Output the [x, y] coordinate of the center of the cell containing the given text.  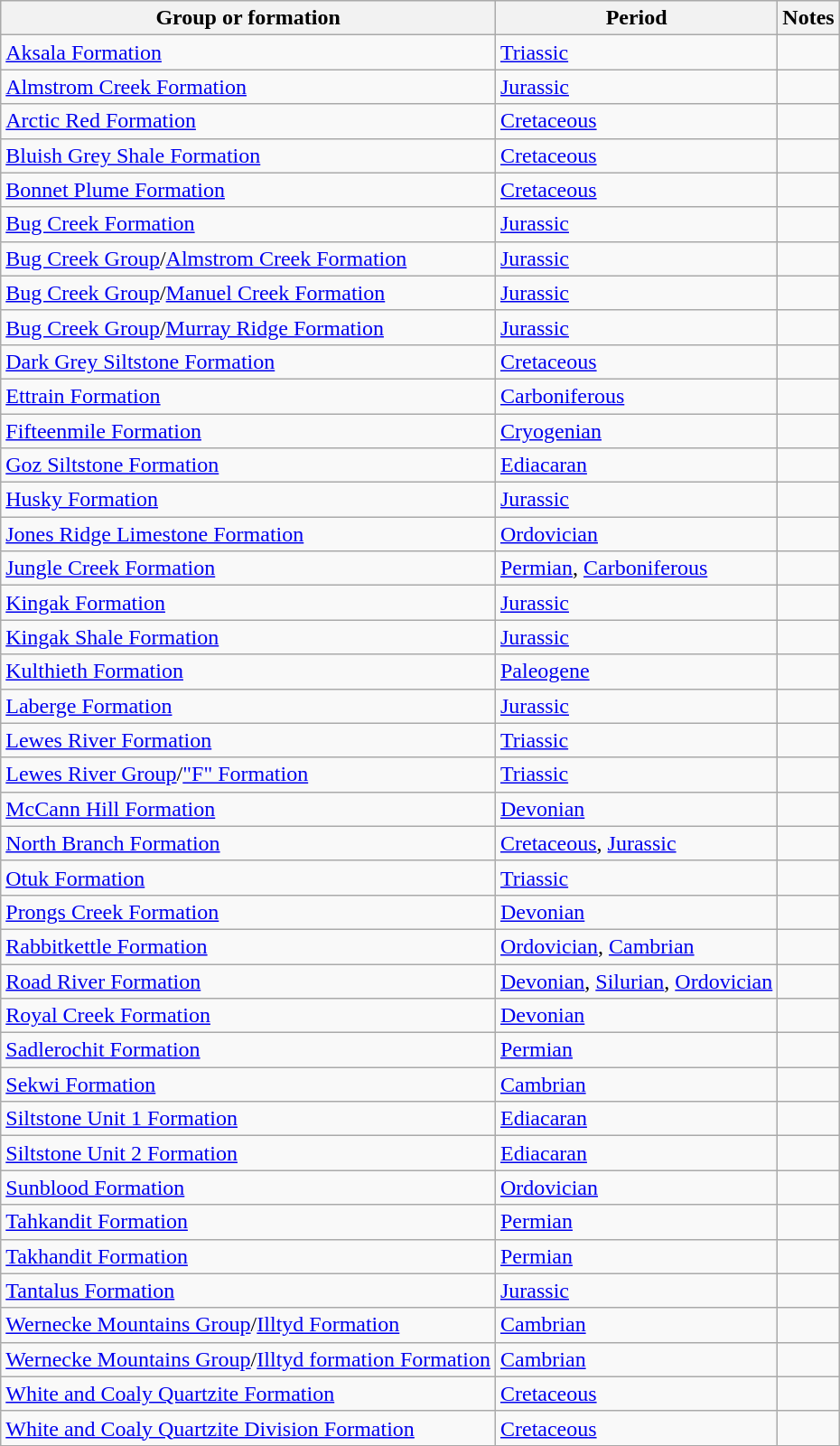
Sunblood Formation [248, 1188]
McCann Hill Formation [248, 809]
Kingak Shale Formation [248, 637]
Siltstone Unit 2 Formation [248, 1153]
Bug Creek Group/Murray Ridge Formation [248, 327]
Paleogene [636, 671]
Husky Formation [248, 500]
Group or formation [248, 18]
Carboniferous [636, 396]
Wernecke Mountains Group/Illtyd formation Formation [248, 1359]
Rabbitkettle Formation [248, 946]
Lewes River Group/"F" Formation [248, 775]
Lewes River Formation [248, 740]
Siltstone Unit 1 Formation [248, 1119]
Jones Ridge Limestone Formation [248, 534]
Sekwi Formation [248, 1084]
Fifteenmile Formation [248, 431]
Otuk Formation [248, 878]
Ordovician, Cambrian [636, 946]
White and Coaly Quartzite Division Formation [248, 1428]
Bonnet Plume Formation [248, 190]
Bug Creek Group/Almstrom Creek Formation [248, 258]
Cretaceous, Jurassic [636, 843]
Period [636, 18]
Laberge Formation [248, 706]
Wernecke Mountains Group/Illtyd Formation [248, 1325]
Notes [808, 18]
North Branch Formation [248, 843]
Ettrain Formation [248, 396]
Bug Creek Group/Manuel Creek Formation [248, 293]
Devonian, Silurian, Ordovician [636, 981]
Aksala Formation [248, 52]
Bluish Grey Shale Formation [248, 155]
Arctic Red Formation [248, 121]
Permian, Carboniferous [636, 568]
Royal Creek Formation [248, 1016]
Kingak Formation [248, 603]
Jungle Creek Formation [248, 568]
Takhandit Formation [248, 1256]
Kulthieth Formation [248, 671]
Road River Formation [248, 981]
Tahkandit Formation [248, 1222]
Dark Grey Siltstone Formation [248, 361]
Prongs Creek Formation [248, 912]
Sadlerochit Formation [248, 1050]
Tantalus Formation [248, 1291]
White and Coaly Quartzite Formation [248, 1394]
Bug Creek Formation [248, 224]
Almstrom Creek Formation [248, 87]
Goz Siltstone Formation [248, 465]
Cryogenian [636, 431]
